Provide the (X, Y) coordinate of the cell's center where the given text is located.  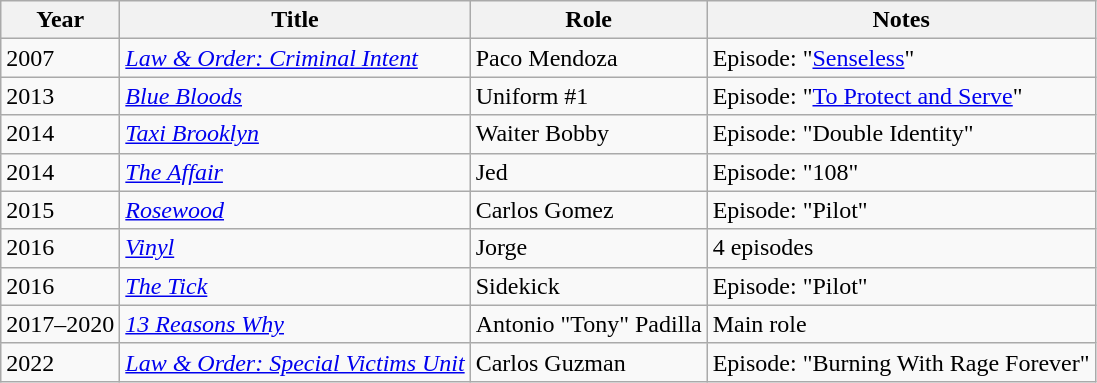
2015 (60, 210)
2013 (60, 96)
Waiter Bobby (588, 134)
Jed (588, 172)
Episode: "Senseless" (901, 58)
Uniform #1 (588, 96)
Carlos Guzman (588, 362)
2017–2020 (60, 324)
Antonio "Tony" Padilla (588, 324)
2007 (60, 58)
2022 (60, 362)
Jorge (588, 248)
Notes (901, 20)
Episode: "Double Identity" (901, 134)
The Affair (295, 172)
Main role (901, 324)
Law & Order: Special Victims Unit (295, 362)
Role (588, 20)
Law & Order: Criminal Intent (295, 58)
13 Reasons Why (295, 324)
The Tick (295, 286)
4 episodes (901, 248)
Title (295, 20)
Episode: "108" (901, 172)
Episode: "Burning With Rage Forever" (901, 362)
Rosewood (295, 210)
Blue Bloods (295, 96)
Vinyl (295, 248)
Carlos Gomez (588, 210)
Paco Mendoza (588, 58)
Episode: "To Protect and Serve" (901, 96)
Year (60, 20)
Sidekick (588, 286)
Taxi Brooklyn (295, 134)
